Return the (x, y) coordinate for the center point of the cell that contains the specified text.  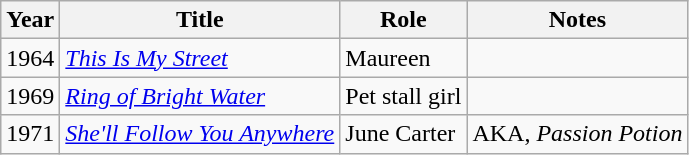
1969 (30, 96)
She'll Follow You Anywhere (200, 134)
June Carter (404, 134)
Ring of Bright Water (200, 96)
Year (30, 20)
This Is My Street (200, 58)
Title (200, 20)
AKA, Passion Potion (578, 134)
1964 (30, 58)
Pet stall girl (404, 96)
1971 (30, 134)
Maureen (404, 58)
Notes (578, 20)
Role (404, 20)
